Pinpoint the cell where the given text exists, returning its [X, Y] midpoint coordinate. 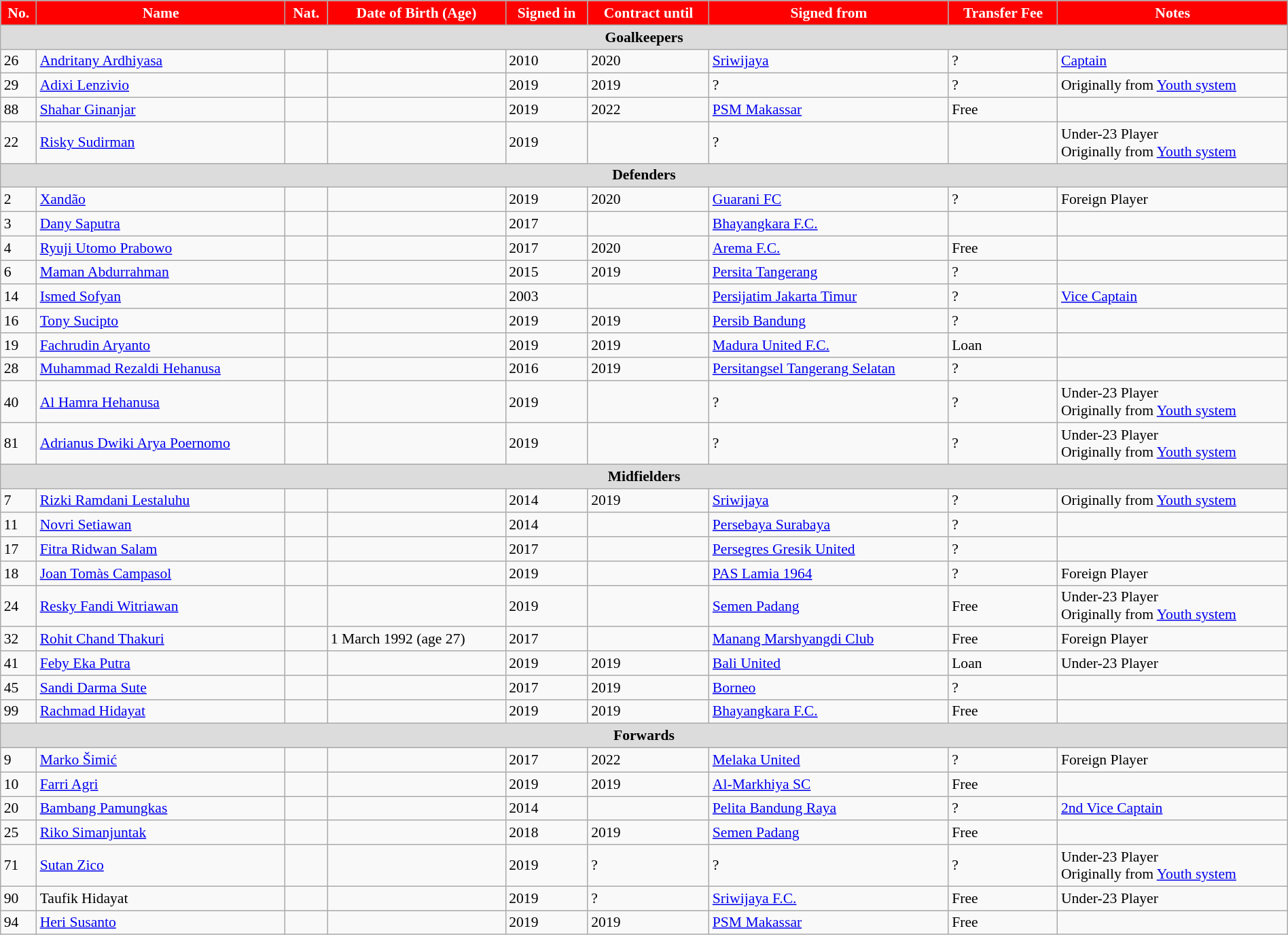
18 [19, 574]
99 [19, 711]
Marko Šimić [161, 760]
28 [19, 369]
40 [19, 402]
Pelita Bandung Raya [829, 809]
Ryuji Utomo Prabowo [161, 248]
Vice Captain [1173, 297]
2003 [546, 297]
Date of Birth (Age) [416, 13]
1 March 1992 (age 27) [416, 639]
Contract until [648, 13]
71 [19, 866]
Sandi Darma Sute [161, 688]
10 [19, 784]
Sutan Zico [161, 866]
16 [19, 321]
Name [161, 13]
7 [19, 501]
Fitra Ridwan Salam [161, 549]
Heri Susanto [161, 923]
Guarani FC [829, 200]
41 [19, 663]
Al Hamra Hehanusa [161, 402]
No. [19, 13]
Novri Setiawan [161, 525]
2nd Vice Captain [1173, 809]
14 [19, 297]
20 [19, 809]
Taufik Hidayat [161, 898]
Borneo [829, 688]
25 [19, 833]
Captain [1173, 61]
Adixi Lenzivio [161, 86]
Defenders [644, 175]
2 [19, 200]
94 [19, 923]
Resky Fandi Witriawan [161, 606]
Andritany Ardhiyasa [161, 61]
Fachrudin Aryanto [161, 345]
11 [19, 525]
Tony Sucipto [161, 321]
Forwards [644, 736]
Madura United F.C. [829, 345]
3 [19, 224]
Melaka United [829, 760]
2010 [546, 61]
Rachmad Hidayat [161, 711]
Bali United [829, 663]
Xandão [161, 200]
Ismed Sofyan [161, 297]
Midfielders [644, 476]
Shahar Ginanjar [161, 110]
17 [19, 549]
45 [19, 688]
Signed from [829, 13]
24 [19, 606]
90 [19, 898]
2015 [546, 272]
Persijatim Jakarta Timur [829, 297]
19 [19, 345]
PAS Lamia 1964 [829, 574]
26 [19, 61]
Muhammad Rezaldi Hehanusa [161, 369]
Signed in [546, 13]
4 [19, 248]
Feby Eka Putra [161, 663]
2016 [546, 369]
9 [19, 760]
22 [19, 143]
Persita Tangerang [829, 272]
Bambang Pamungkas [161, 809]
Maman Abdurrahman [161, 272]
88 [19, 110]
32 [19, 639]
Arema F.C. [829, 248]
Risky Sudirman [161, 143]
Al-Markhiya SC [829, 784]
Transfer Fee [1003, 13]
6 [19, 272]
Persegres Gresik United [829, 549]
Rizki Ramdani Lestaluhu [161, 501]
Persib Bandung [829, 321]
Rohit Chand Thakuri [161, 639]
Dany Saputra [161, 224]
Sriwijaya F.C. [829, 898]
Riko Simanjuntak [161, 833]
2018 [546, 833]
Joan Tomàs Campasol [161, 574]
Manang Marshyangdi Club [829, 639]
81 [19, 443]
Farri Agri [161, 784]
Adrianus Dwiki Arya Poernomo [161, 443]
Goalkeepers [644, 37]
29 [19, 86]
Persitangsel Tangerang Selatan [829, 369]
Nat. [306, 13]
Persebaya Surabaya [829, 525]
Notes [1173, 13]
